Find where the given text appears and provide that cell's center as (x, y) coordinate. 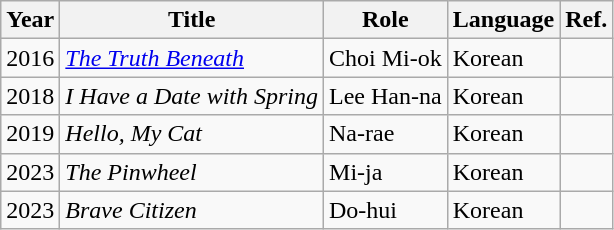
Choi Mi-ok (386, 58)
Title (192, 20)
Role (386, 20)
Mi-ja (386, 172)
Ref. (586, 20)
2018 (30, 96)
2019 (30, 134)
Year (30, 20)
Hello, My Cat (192, 134)
2016 (30, 58)
Do-hui (386, 210)
The Pinwheel (192, 172)
Na-rae (386, 134)
Lee Han-na (386, 96)
Language (503, 20)
The Truth Beneath (192, 58)
Brave Citizen (192, 210)
I Have a Date with Spring (192, 96)
